Extract the (x, y) coordinate from the center of the cell holding the provided text.  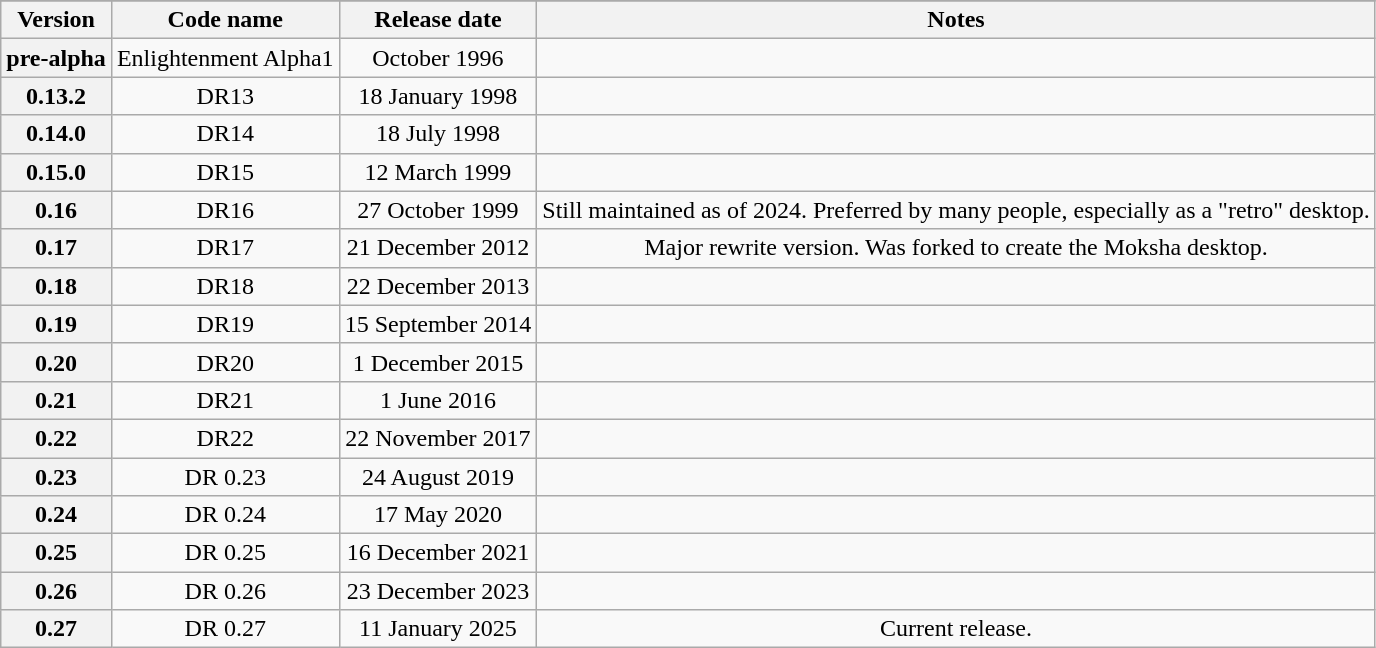
Still maintained as of 2024. Preferred by many people, especially as a "retro" desktop. (956, 210)
Release date (438, 20)
0.25 (56, 553)
18 July 1998 (438, 134)
18 January 1998 (438, 96)
1 June 2016 (438, 400)
DR17 (225, 248)
12 March 1999 (438, 172)
DR 0.27 (225, 629)
DR22 (225, 438)
DR 0.24 (225, 515)
DR20 (225, 362)
DR21 (225, 400)
11 January 2025 (438, 629)
21 December 2012 (438, 248)
DR 0.23 (225, 477)
22 December 2013 (438, 286)
DR16 (225, 210)
27 October 1999 (438, 210)
0.15.0 (56, 172)
0.27 (56, 629)
DR13 (225, 96)
0.16 (56, 210)
22 November 2017 (438, 438)
1 December 2015 (438, 362)
Enlightenment Alpha1 (225, 58)
24 August 2019 (438, 477)
DR14 (225, 134)
0.24 (56, 515)
0.20 (56, 362)
0.26 (56, 591)
0.14.0 (56, 134)
0.19 (56, 324)
DR19 (225, 324)
0.21 (56, 400)
0.13.2 (56, 96)
DR 0.25 (225, 553)
October 1996 (438, 58)
23 December 2023 (438, 591)
Major rewrite version. Was forked to create the Moksha desktop. (956, 248)
DR18 (225, 286)
DR15 (225, 172)
Version (56, 20)
DR 0.26 (225, 591)
0.17 (56, 248)
Code name (225, 20)
0.18 (56, 286)
0.22 (56, 438)
16 December 2021 (438, 553)
Notes (956, 20)
0.23 (56, 477)
17 May 2020 (438, 515)
pre-alpha (56, 58)
15 September 2014 (438, 324)
Current release. (956, 629)
